Identify which cell holds the provided text, then report its [x, y] central coordinate. 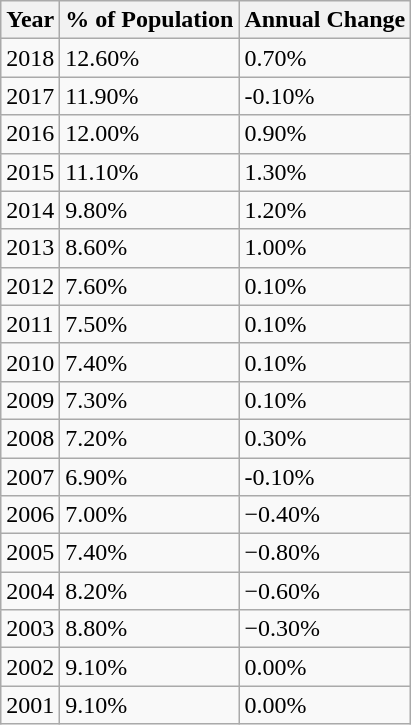
7.00% [150, 515]
1.00% [325, 248]
2005 [30, 553]
Annual Change [325, 20]
8.20% [150, 591]
2018 [30, 58]
1.30% [325, 172]
2015 [30, 172]
0.70% [325, 58]
2017 [30, 96]
0.90% [325, 134]
2003 [30, 629]
−0.40% [325, 515]
2013 [30, 248]
1.20% [325, 210]
% of Population [150, 20]
−0.30% [325, 629]
2010 [30, 362]
2016 [30, 134]
2006 [30, 515]
2001 [30, 705]
2002 [30, 667]
2009 [30, 400]
11.10% [150, 172]
2012 [30, 286]
2007 [30, 477]
7.20% [150, 438]
7.30% [150, 400]
7.50% [150, 324]
−0.60% [325, 591]
−0.80% [325, 553]
11.90% [150, 96]
7.60% [150, 286]
2011 [30, 324]
6.90% [150, 477]
0.30% [325, 438]
8.80% [150, 629]
12.60% [150, 58]
8.60% [150, 248]
2008 [30, 438]
2014 [30, 210]
Year [30, 20]
2004 [30, 591]
9.80% [150, 210]
12.00% [150, 134]
